For the text-containing cell, return its midpoint in [x, y] coordinate format. 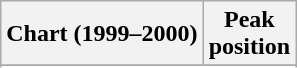
Chart (1999–2000) [102, 34]
Peakposition [249, 34]
